Output the (X, Y) coordinate of the center of the cell containing the given text.  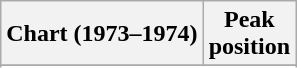
Peak position (249, 34)
Chart (1973–1974) (102, 34)
